Find where the given text appears and provide that cell's center as (x, y) coordinate. 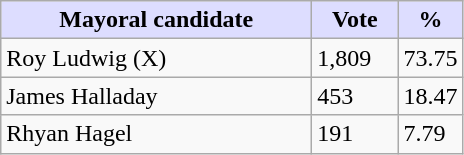
James Halladay (156, 96)
191 (355, 134)
453 (355, 96)
1,809 (355, 58)
% (430, 20)
7.79 (430, 134)
18.47 (430, 96)
73.75 (430, 58)
Rhyan Hagel (156, 134)
Mayoral candidate (156, 20)
Roy Ludwig (X) (156, 58)
Vote (355, 20)
